Provide the [X, Y] coordinate of the cell's center where the given text is located.  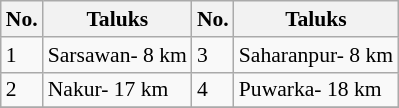
Saharanpur- 8 km [316, 55]
Sarsawan- 8 km [118, 55]
3 [213, 55]
4 [213, 90]
Nakur- 17 km [118, 90]
Puwarka- 18 km [316, 90]
2 [22, 90]
1 [22, 55]
